For the text-containing cell, return its midpoint in (x, y) coordinate format. 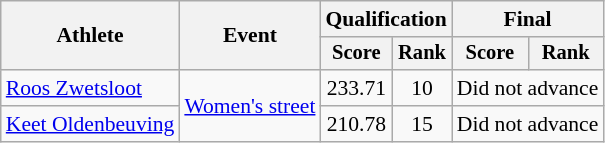
233.71 (356, 88)
Event (250, 36)
Final (528, 19)
Women's street (250, 106)
Qualification (386, 19)
210.78 (356, 124)
Athlete (90, 36)
Roos Zwetsloot (90, 88)
10 (422, 88)
Keet Oldenbeuving (90, 124)
15 (422, 124)
